Return the (X, Y) coordinate for the center point of the cell that contains the specified text.  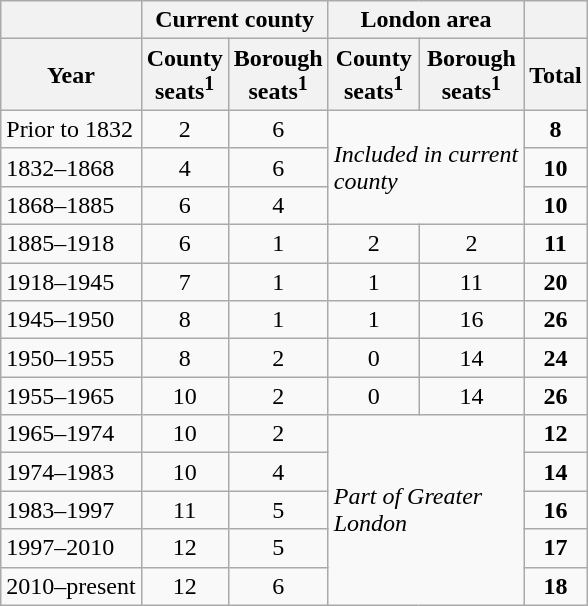
1918–1945 (71, 282)
7 (184, 282)
1997–2010 (71, 548)
Prior to 1832 (71, 129)
1955–1965 (71, 396)
1974–1983 (71, 472)
24 (556, 358)
1945–1950 (71, 320)
London area (426, 20)
Included in currentcounty (426, 167)
1950–1955 (71, 358)
1965–1974 (71, 434)
1832–1868 (71, 167)
18 (556, 586)
20 (556, 282)
1885–1918 (71, 244)
Year (71, 75)
2010–present (71, 586)
1983–1997 (71, 510)
1868–1885 (71, 205)
Total (556, 75)
17 (556, 548)
Current county (234, 20)
Part of GreaterLondon (426, 510)
